Pinpoint the cell where the given text exists, returning its (X, Y) midpoint coordinate. 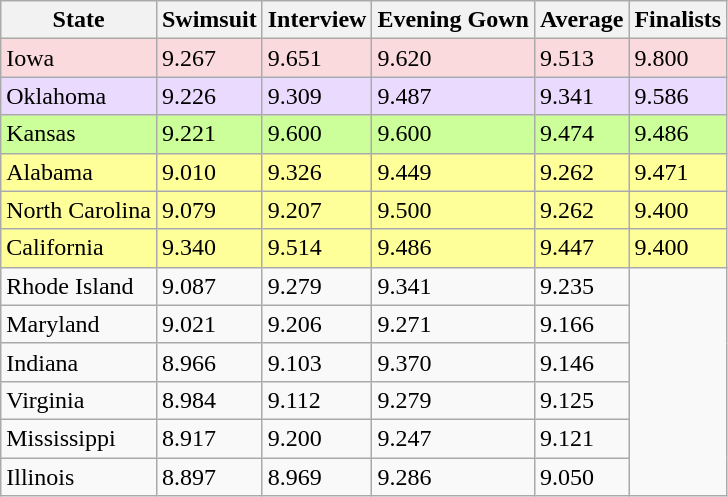
9.221 (209, 134)
9.471 (678, 172)
9.206 (317, 324)
9.514 (317, 248)
9.200 (317, 438)
Maryland (79, 324)
9.447 (582, 248)
9.309 (317, 96)
California (79, 248)
9.235 (582, 286)
Alabama (79, 172)
9.087 (209, 286)
9.586 (678, 96)
9.513 (582, 58)
9.800 (678, 58)
State (79, 20)
9.021 (209, 324)
9.370 (453, 362)
9.166 (582, 324)
9.121 (582, 438)
Kansas (79, 134)
9.340 (209, 248)
9.326 (317, 172)
9.226 (209, 96)
9.146 (582, 362)
North Carolina (79, 210)
Finalists (678, 20)
9.286 (453, 477)
9.651 (317, 58)
Oklahoma (79, 96)
8.966 (209, 362)
9.487 (453, 96)
9.125 (582, 400)
9.247 (453, 438)
9.010 (209, 172)
Interview (317, 20)
Indiana (79, 362)
Average (582, 20)
Mississippi (79, 438)
9.207 (317, 210)
Evening Gown (453, 20)
8.969 (317, 477)
9.474 (582, 134)
9.112 (317, 400)
9.103 (317, 362)
Illinois (79, 477)
9.500 (453, 210)
Virginia (79, 400)
8.897 (209, 477)
9.449 (453, 172)
Iowa (79, 58)
8.917 (209, 438)
Rhode Island (79, 286)
9.267 (209, 58)
9.079 (209, 210)
8.984 (209, 400)
9.271 (453, 324)
Swimsuit (209, 20)
9.050 (582, 477)
9.620 (453, 58)
